Scan for the cell matching the given text and deliver its (x, y) coordinate at center. 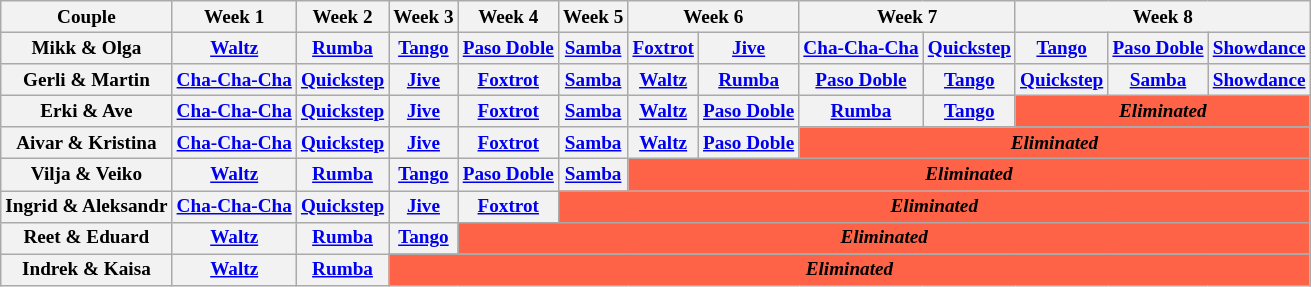
Week 6 (714, 17)
Couple (86, 17)
Aivar & Kristina (86, 143)
Indrek & Kaisa (86, 270)
Week 3 (424, 17)
Gerli & Martin (86, 80)
Week 2 (342, 17)
Week 1 (234, 17)
Vilja & Veiko (86, 175)
Week 7 (908, 17)
Erki & Ave (86, 111)
Week 8 (1162, 17)
Mikk & Olga (86, 48)
Ingrid & Aleksandr (86, 206)
Reet & Eduard (86, 238)
Week 4 (508, 17)
Week 5 (592, 17)
